For the text-containing cell, return its midpoint in (x, y) coordinate format. 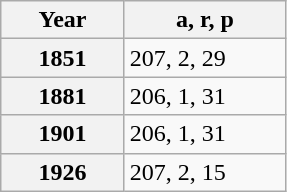
1881 (63, 96)
1901 (63, 134)
207, 2, 29 (204, 58)
207, 2, 15 (204, 172)
Year (63, 20)
1851 (63, 58)
a, r, p (204, 20)
1926 (63, 172)
